Pinpoint the cell where the given text exists, returning its (X, Y) midpoint coordinate. 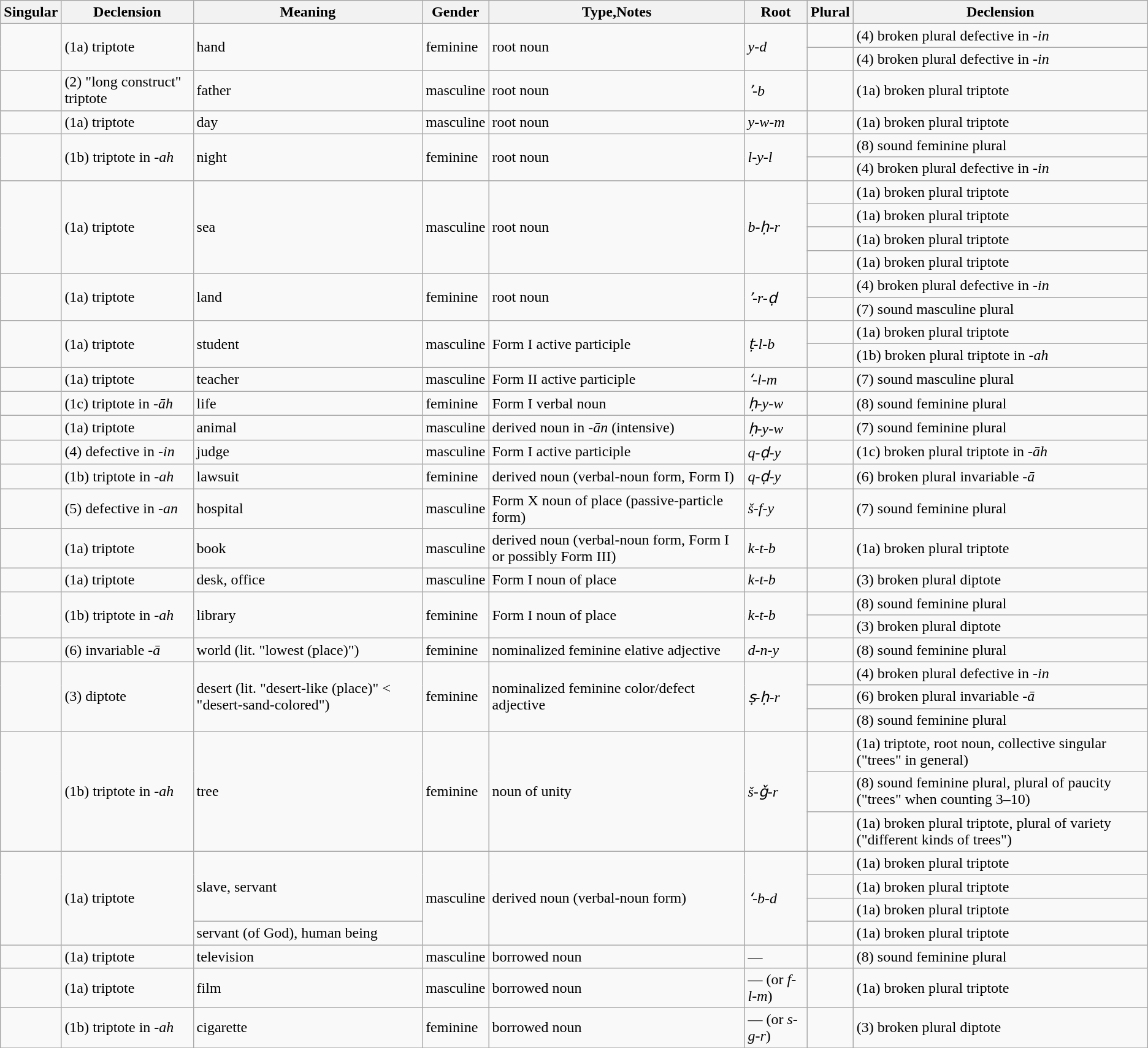
y-d (776, 47)
television (308, 956)
(1a) triptote, root noun, collective singular ("trees" in general) (1000, 752)
(3) diptote (128, 697)
land (308, 297)
š-ǧ-r (776, 791)
ʻ-l-m (776, 380)
d-n-y (776, 650)
book (308, 548)
derived noun in -ān (intensive) (617, 428)
(1c) broken plural triptote in -āh (1000, 452)
day (308, 122)
— (776, 956)
life (308, 404)
Form II active participle (617, 380)
animal (308, 428)
(2) "long construct" triptote (128, 91)
ʼ-b (776, 91)
Type,Notes (617, 12)
(8) sound feminine plural, plural of paucity ("trees" when counting 3–10) (1000, 791)
ṭ-l-b (776, 344)
slave, servant (308, 886)
derived noun (verbal-noun form, Form I) (617, 476)
Meaning (308, 12)
Form I verbal noun (617, 404)
nominalized feminine elative adjective (617, 650)
student (308, 344)
hospital (308, 508)
judge (308, 452)
ʼ-r-ḍ (776, 297)
Plural (830, 12)
Singular (31, 12)
ṣ-ḥ-r (776, 697)
l-y-l (776, 157)
derived noun (verbal-noun form) (617, 898)
(1b) broken plural triptote in -ah (1000, 356)
(6) invariable -ā (128, 650)
hand (308, 47)
film (308, 989)
(1c) triptote in -āh (128, 404)
sea (308, 227)
Root (776, 12)
noun of unity (617, 791)
š-f-y (776, 508)
night (308, 157)
— (or f-l-m) (776, 989)
nominalized feminine color/defect adjective (617, 697)
teacher (308, 380)
derived noun (verbal-noun form, Form I or possibly Form III) (617, 548)
desk, office (308, 580)
world (lit. "lowest (place)") (308, 650)
(5) defective in -an (128, 508)
tree (308, 791)
— (or s-g-r) (776, 1028)
father (308, 91)
ʻ-b-d (776, 898)
library (308, 615)
Gender (456, 12)
y-w-m (776, 122)
desert (lit. "desert-like (place)" < "desert-sand-colored") (308, 697)
servant (of God), human being (308, 933)
(4) defective in -in (128, 452)
lawsuit (308, 476)
Form X noun of place (passive-particle form) (617, 508)
b-ḥ-r (776, 227)
(1a) broken plural triptote, plural of variety ("different kinds of trees") (1000, 832)
cigarette (308, 1028)
